Search for the cell housing the specified text and yield its [X, Y] center coordinate. 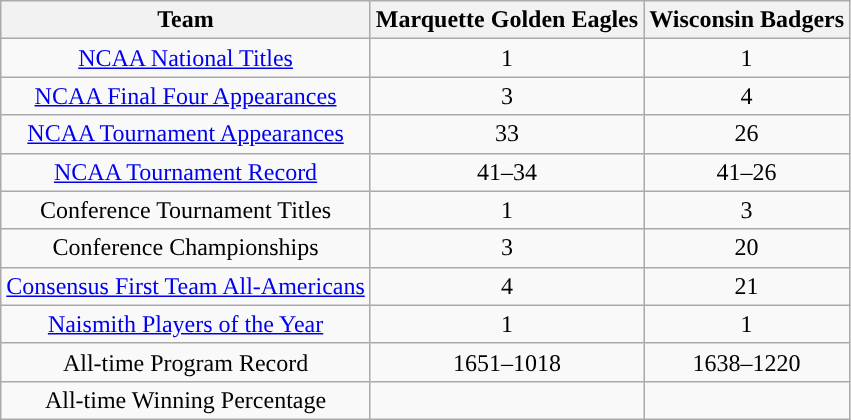
1638–1220 [747, 362]
NCAA National Titles [186, 58]
Conference Tournament Titles [186, 210]
21 [747, 286]
26 [747, 134]
All-time Program Record [186, 362]
NCAA Final Four Appearances [186, 96]
All-time Winning Percentage [186, 400]
NCAA Tournament Appearances [186, 134]
Wisconsin Badgers [747, 20]
41–34 [506, 172]
Team [186, 20]
41–26 [747, 172]
Marquette Golden Eagles [506, 20]
33 [506, 134]
Naismith Players of the Year [186, 324]
1651–1018 [506, 362]
Conference Championships [186, 248]
20 [747, 248]
Consensus First Team All-Americans [186, 286]
NCAA Tournament Record [186, 172]
